Extract the [X, Y] coordinate from the center of the cell holding the provided text.  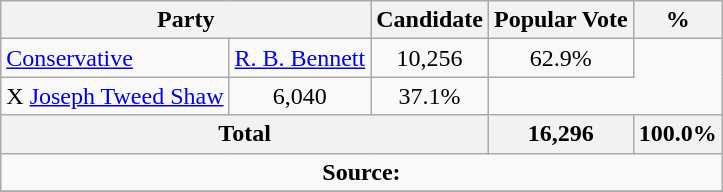
16,296 [560, 134]
% [678, 20]
37.1% [430, 96]
10,256 [430, 58]
Popular Vote [560, 20]
Conservative [115, 58]
6,040 [300, 96]
Source: [362, 172]
X Joseph Tweed Shaw [115, 96]
Party [186, 20]
62.9% [560, 58]
Total [245, 134]
R. B. Bennett [300, 58]
Candidate [430, 20]
100.0% [678, 134]
